Return the [X, Y] coordinate for the center point of the cell that contains the specified text.  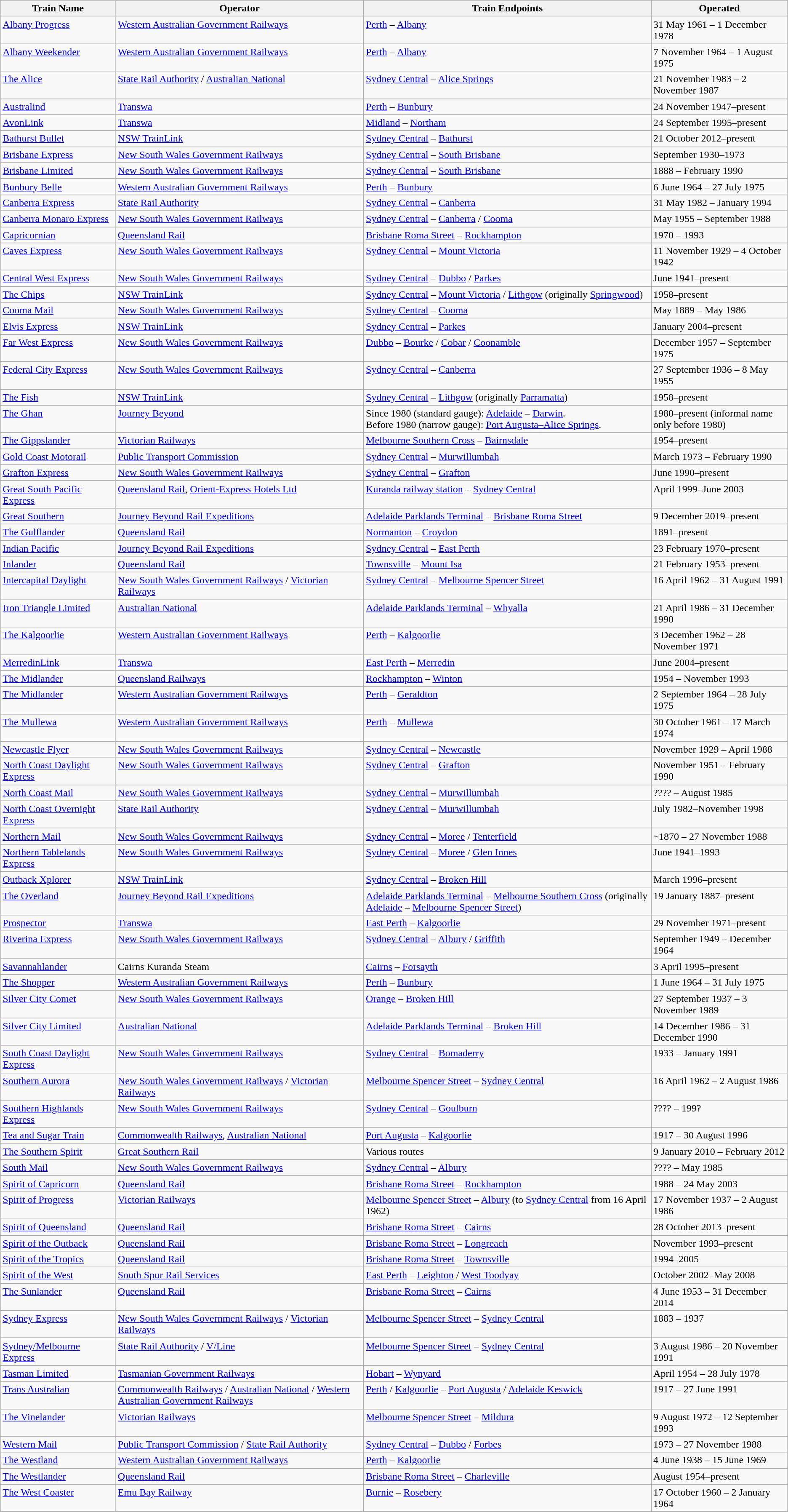
Melbourne Spencer Street – Albury (to Sydney Central from 16 April 1962) [508, 1205]
Southern Highlands Express [58, 1114]
Great South Pacific Express [58, 494]
Public Transport Commission / State Rail Authority [239, 1444]
Adelaide Parklands Terminal – Melbourne Southern Cross (originally Adelaide – Melbourne Spencer Street) [508, 901]
The Sunlander [58, 1297]
16 April 1962 – 2 August 1986 [720, 1087]
December 1957 – September 1975 [720, 348]
9 December 2019–present [720, 516]
Riverina Express [58, 945]
Sydney Central – Dubbo / Forbes [508, 1444]
Savannahlander [58, 967]
East Perth – Leighton / West Toodyay [508, 1275]
Australind [58, 107]
Sydney Central – Moree / Glen Innes [508, 858]
May 1955 – September 1988 [720, 219]
Grafton Express [58, 473]
Caves Express [58, 257]
Cairns Kuranda Steam [239, 967]
Trans Australian [58, 1395]
July 1982–November 1998 [720, 815]
Federal City Express [58, 376]
1888 – February 1990 [720, 171]
???? – August 1985 [720, 793]
Dubbo – Bourke / Cobar / Coonamble [508, 348]
Sydney Central – Moree / Tenterfield [508, 836]
East Perth – Kalgoorlie [508, 923]
Perth / Kalgoorlie – Port Augusta / Adelaide Keswick [508, 1395]
Rockhampton – Winton [508, 679]
Sydney Central – Bomaderry [508, 1059]
Northern Tablelands Express [58, 858]
Commonwealth Railways / Australian National / Western Australian Government Railways [239, 1395]
19 January 1887–present [720, 901]
Spirit of Capricorn [58, 1183]
Indian Pacific [58, 548]
Outback Xplorer [58, 879]
June 1941–present [720, 278]
1954–present [720, 441]
???? – May 1985 [720, 1167]
Inlander [58, 564]
Brisbane Roma Street – Longreach [508, 1243]
June 2004–present [720, 663]
Journey Beyond [239, 419]
South Spur Rail Services [239, 1275]
Burnie – Rosebery [508, 1498]
Sydney Central – Alice Springs [508, 85]
November 1993–present [720, 1243]
May 1889 – May 1986 [720, 310]
Adelaide Parklands Terminal – Broken Hill [508, 1032]
March 1973 – February 1990 [720, 457]
Elvis Express [58, 326]
North Coast Overnight Express [58, 815]
Melbourne Southern Cross – Bairnsdale [508, 441]
1970 – 1993 [720, 235]
Brisbane Express [58, 155]
1988 – 24 May 2003 [720, 1183]
Sydney Express [58, 1324]
Spirit of the Outback [58, 1243]
South Mail [58, 1167]
November 1951 – February 1990 [720, 771]
Sydney Central – Parkes [508, 326]
Spirit of Queensland [58, 1227]
Central West Express [58, 278]
Perth – Geraldton [508, 700]
3 December 1962 – 28 November 1971 [720, 641]
August 1954–present [720, 1476]
4 June 1938 – 15 June 1969 [720, 1460]
Far West Express [58, 348]
Canberra Express [58, 203]
Spirit of the Tropics [58, 1259]
Capricornian [58, 235]
The Kalgoorlie [58, 641]
March 1996–present [720, 879]
Operated [720, 8]
Train Name [58, 8]
11 November 1929 – 4 October 1942 [720, 257]
The Chips [58, 294]
Various routes [508, 1151]
Hobart – Wynyard [508, 1373]
2 September 1964 – 28 July 1975 [720, 700]
Port Augusta – Kalgoorlie [508, 1135]
3 April 1995–present [720, 967]
~1870 – 27 November 1988 [720, 836]
Tasmanian Government Railways [239, 1373]
24 November 1947–present [720, 107]
Sydney Central – Canberra / Cooma [508, 219]
The Gippslander [58, 441]
1954 – November 1993 [720, 679]
June 1990–present [720, 473]
21 October 2012–present [720, 139]
Tasman Limited [58, 1373]
State Rail Authority / V/Line [239, 1352]
27 September 1936 – 8 May 1955 [720, 376]
Sydney Central – Newcastle [508, 749]
November 1929 – April 1988 [720, 749]
The Southern Spirit [58, 1151]
9 January 2010 – February 2012 [720, 1151]
Prospector [58, 923]
Sydney Central – Lithgow (originally Parramatta) [508, 397]
1980–present (informal name only before 1980) [720, 419]
The Mullewa [58, 728]
Brisbane Roma Street – Townsville [508, 1259]
Adelaide Parklands Terminal – Brisbane Roma Street [508, 516]
AvonLink [58, 123]
The Westlander [58, 1476]
April 1954 – 28 July 1978 [720, 1373]
21 April 1986 – 31 December 1990 [720, 613]
Sydney Central – Cooma [508, 310]
September 1930–1973 [720, 155]
Sydney Central – Bathurst [508, 139]
1994–2005 [720, 1259]
Adelaide Parklands Terminal – Whyalla [508, 613]
1917 – 30 August 1996 [720, 1135]
17 October 1960 – 2 January 1964 [720, 1498]
31 May 1982 – January 1994 [720, 203]
Brisbane Limited [58, 171]
October 2002–May 2008 [720, 1275]
The Ghan [58, 419]
Brisbane Roma Street – Charleville [508, 1476]
Normanton – Croydon [508, 532]
Sydney Central – Mount Victoria / Lithgow (originally Springwood) [508, 294]
Sydney Central – Goulburn [508, 1114]
Great Southern Rail [239, 1151]
Spirit of the West [58, 1275]
29 November 1971–present [720, 923]
Public Transport Commission [239, 457]
Albany Progress [58, 30]
21 November 1983 – 2 November 1987 [720, 85]
Since 1980 (standard gauge): Adelaide – Darwin.Before 1980 (narrow gauge): Port Augusta–Alice Springs. [508, 419]
Albany Weekender [58, 57]
Tea and Sugar Train [58, 1135]
Queensland Railways [239, 679]
North Coast Daylight Express [58, 771]
Sydney Central – Albury [508, 1167]
Iron Triangle Limited [58, 613]
27 September 1937 – 3 November 1989 [720, 1004]
The West Coaster [58, 1498]
The Gulflander [58, 532]
Train Endpoints [508, 8]
Townsville – Mount Isa [508, 564]
Operator [239, 8]
The Shopper [58, 983]
Silver City Comet [58, 1004]
31 May 1961 – 1 December 1978 [720, 30]
The Fish [58, 397]
Midland – Northam [508, 123]
Sydney Central – Dubbo / Parkes [508, 278]
23 February 1970–present [720, 548]
???? – 199? [720, 1114]
Sydney Central – Broken Hill [508, 879]
1891–present [720, 532]
Cairns – Forsayth [508, 967]
4 June 1953 – 31 December 2014 [720, 1297]
Sydney Central – Albury / Griffith [508, 945]
30 October 1961 – 17 March 1974 [720, 728]
9 August 1972 – 12 September 1993 [720, 1423]
June 1941–1993 [720, 858]
Canberra Monaro Express [58, 219]
Southern Aurora [58, 1087]
Newcastle Flyer [58, 749]
Bunbury Belle [58, 187]
The Overland [58, 901]
The Alice [58, 85]
Kuranda railway station – Sydney Central [508, 494]
1933 – January 1991 [720, 1059]
1973 – 27 November 1988 [720, 1444]
State Rail Authority / Australian National [239, 85]
Sydney Central – Melbourne Spencer Street [508, 586]
Spirit of Progress [58, 1205]
7 November 1964 – 1 August 1975 [720, 57]
Sydney/Melbourne Express [58, 1352]
Cooma Mail [58, 310]
South Coast Daylight Express [58, 1059]
Orange – Broken Hill [508, 1004]
3 August 1986 – 20 November 1991 [720, 1352]
MerredinLink [58, 663]
24 September 1995–present [720, 123]
Bathurst Bullet [58, 139]
East Perth – Merredin [508, 663]
Sydney Central – East Perth [508, 548]
Melbourne Spencer Street – Mildura [508, 1423]
28 October 2013–present [720, 1227]
September 1949 – December 1964 [720, 945]
Queensland Rail, Orient-Express Hotels Ltd [239, 494]
The Westland [58, 1460]
Commonwealth Railways, Australian National [239, 1135]
Northern Mail [58, 836]
The Vinelander [58, 1423]
Great Southern [58, 516]
6 June 1964 – 27 July 1975 [720, 187]
Emu Bay Railway [239, 1498]
North Coast Mail [58, 793]
Silver City Limited [58, 1032]
Sydney Central – Mount Victoria [508, 257]
April 1999–June 2003 [720, 494]
Intercapital Daylight [58, 586]
21 February 1953–present [720, 564]
Gold Coast Motorail [58, 457]
1 June 1964 – 31 July 1975 [720, 983]
16 April 1962 – 31 August 1991 [720, 586]
14 December 1986 – 31 December 1990 [720, 1032]
Perth – Mullewa [508, 728]
January 2004–present [720, 326]
17 November 1937 – 2 August 1986 [720, 1205]
Western Mail [58, 1444]
1917 – 27 June 1991 [720, 1395]
1883 – 1937 [720, 1324]
